Extract the [X, Y] coordinate from the center of the cell holding the provided text.  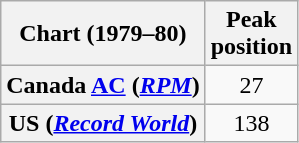
Peakposition [251, 34]
US (Record World) [103, 123]
Chart (1979–80) [103, 34]
138 [251, 123]
Canada AC (RPM) [103, 85]
27 [251, 85]
